Locate the cell with the specified text and output its (x, y) center coordinate. 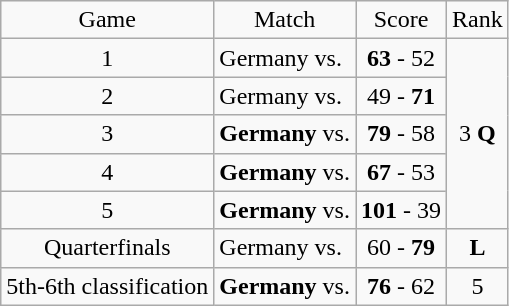
5th-6th classification (108, 286)
1 (108, 58)
3 (108, 134)
63 - 52 (402, 58)
101 - 39 (402, 210)
L (478, 248)
Score (402, 20)
Rank (478, 20)
Game (108, 20)
49 - 71 (402, 96)
3 Q (478, 134)
76 - 62 (402, 286)
Match (285, 20)
4 (108, 172)
2 (108, 96)
60 - 79 (402, 248)
67 - 53 (402, 172)
79 - 58 (402, 134)
Quarterfinals (108, 248)
